For the text-containing cell, return its midpoint in (x, y) coordinate format. 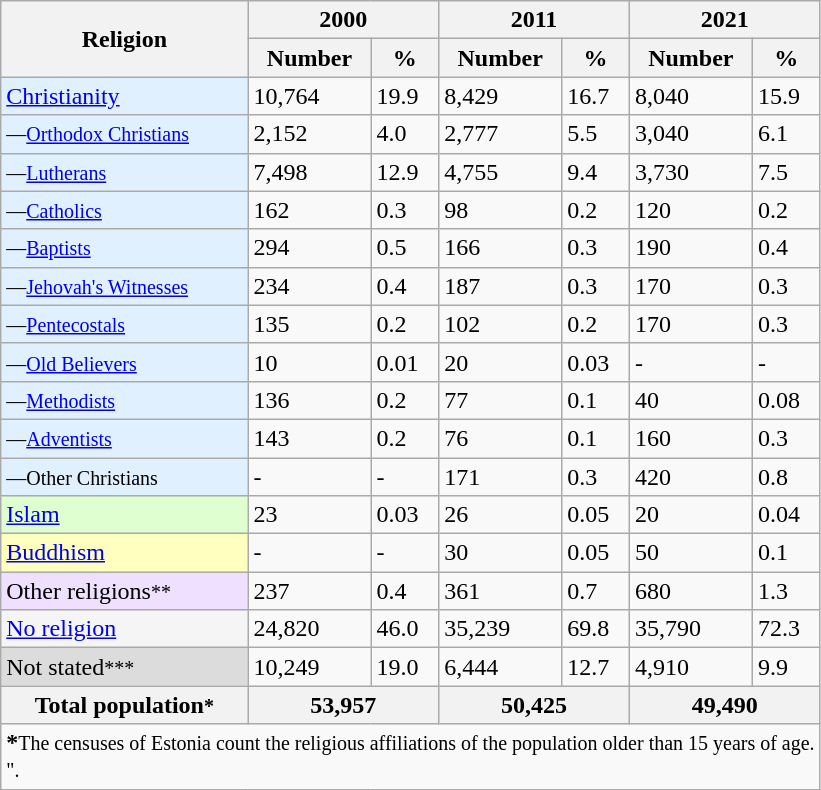
*The censuses of Estonia count the religious affiliations of the population older than 15 years of age.". (410, 756)
0.08 (786, 400)
10,249 (310, 667)
19.9 (405, 96)
—Old Believers (124, 362)
26 (500, 515)
69.8 (596, 629)
0.04 (786, 515)
—Orthodox Christians (124, 134)
30 (500, 553)
Buddhism (124, 553)
Not stated*** (124, 667)
120 (690, 210)
72.3 (786, 629)
40 (690, 400)
4,755 (500, 172)
53,957 (344, 705)
6,444 (500, 667)
0.8 (786, 477)
160 (690, 438)
19.0 (405, 667)
9.4 (596, 172)
50,425 (534, 705)
187 (500, 286)
—Pentecostals (124, 324)
2,777 (500, 134)
Religion (124, 39)
Other religions** (124, 591)
76 (500, 438)
4,910 (690, 667)
8,040 (690, 96)
12.9 (405, 172)
0.01 (405, 362)
7.5 (786, 172)
5.5 (596, 134)
24,820 (310, 629)
8,429 (500, 96)
4.0 (405, 134)
294 (310, 248)
No religion (124, 629)
35,239 (500, 629)
680 (690, 591)
420 (690, 477)
0.7 (596, 591)
77 (500, 400)
98 (500, 210)
7,498 (310, 172)
—Other Christians (124, 477)
Christianity (124, 96)
15.9 (786, 96)
10,764 (310, 96)
237 (310, 591)
136 (310, 400)
190 (690, 248)
135 (310, 324)
—Baptists (124, 248)
143 (310, 438)
—Lutherans (124, 172)
46.0 (405, 629)
166 (500, 248)
Islam (124, 515)
234 (310, 286)
—Jehovah's Witnesses (124, 286)
162 (310, 210)
12.7 (596, 667)
2,152 (310, 134)
—Adventists (124, 438)
35,790 (690, 629)
Total population* (124, 705)
2000 (344, 20)
1.3 (786, 591)
—Methodists (124, 400)
23 (310, 515)
0.5 (405, 248)
—Catholics (124, 210)
10 (310, 362)
3,730 (690, 172)
49,490 (724, 705)
2011 (534, 20)
361 (500, 591)
16.7 (596, 96)
3,040 (690, 134)
2021 (724, 20)
9.9 (786, 667)
171 (500, 477)
102 (500, 324)
6.1 (786, 134)
50 (690, 553)
